Identify which cell holds the provided text, then report its (x, y) central coordinate. 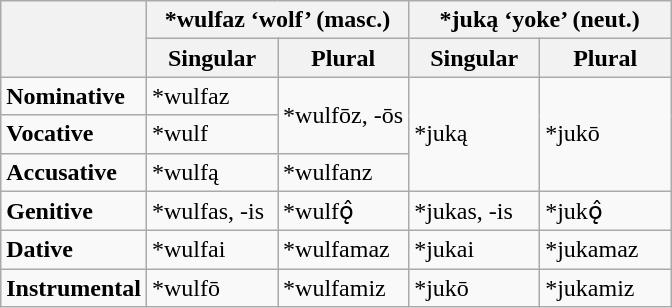
Accusative (74, 172)
*wulfai (212, 250)
*wulfamiz (344, 288)
*jukamiz (606, 288)
*juką ‘yoke’ (neut.) (540, 20)
*wulfanz (344, 172)
*wulf (212, 134)
*wulfaz (212, 96)
Genitive (74, 211)
*wulfamaz (344, 250)
*wulfǫ̂ (344, 211)
Nominative (74, 96)
*jukas, -is (474, 211)
*jukamaz (606, 250)
*jukǫ̂ (606, 211)
*jukai (474, 250)
Instrumental (74, 288)
*juką (474, 134)
*wulfas, -is (212, 211)
Vocative (74, 134)
*wulfōz, -ōs (344, 115)
*wulfaz ‘wolf’ (masc.) (277, 20)
*wulfą (212, 172)
*wulfō (212, 288)
Dative (74, 250)
